Detect which cell encompasses the target text, then output its (X, Y) center coordinate. 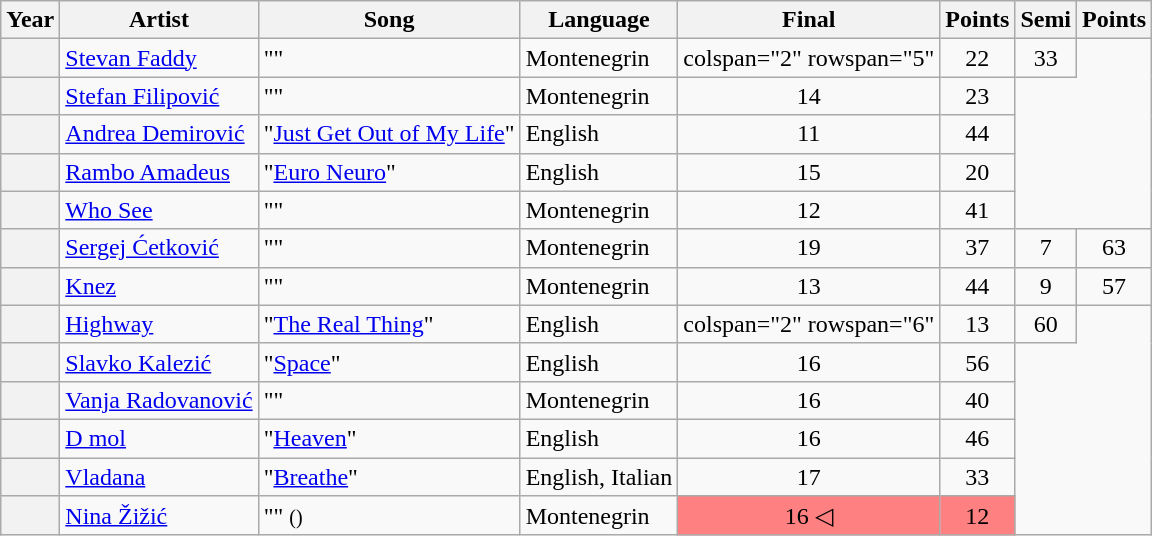
"The Real Thing" (389, 324)
colspan="2" rowspan="5" (809, 58)
22 (978, 58)
Knez (159, 286)
19 (809, 248)
Nina Žižić (159, 516)
20 (978, 172)
56 (978, 362)
15 (809, 172)
"Breathe" (389, 477)
"" () (389, 516)
Artist (159, 20)
Sergej Ćetković (159, 248)
"Heaven" (389, 438)
7 (1046, 248)
Final (809, 20)
"Euro Neuro" (389, 172)
"Space" (389, 362)
Semi (1046, 20)
English, Italian (599, 477)
Vanja Radovanović (159, 400)
"Just Get Out of My Life" (389, 134)
Who See (159, 210)
Andrea Demirović (159, 134)
17 (809, 477)
Song (389, 20)
9 (1046, 286)
37 (978, 248)
46 (978, 438)
40 (978, 400)
D mol (159, 438)
57 (1114, 286)
Slavko Kalezić (159, 362)
11 (809, 134)
16 ◁ (809, 516)
Highway (159, 324)
14 (809, 96)
Language (599, 20)
colspan="2" rowspan="6" (809, 324)
63 (1114, 248)
23 (978, 96)
Vladana (159, 477)
Stefan Filipović (159, 96)
60 (1046, 324)
Rambo Amadeus (159, 172)
41 (978, 210)
Stevan Faddy (159, 58)
Year (30, 20)
